Provide the (x, y) coordinate of the cell's center where the given text is located.  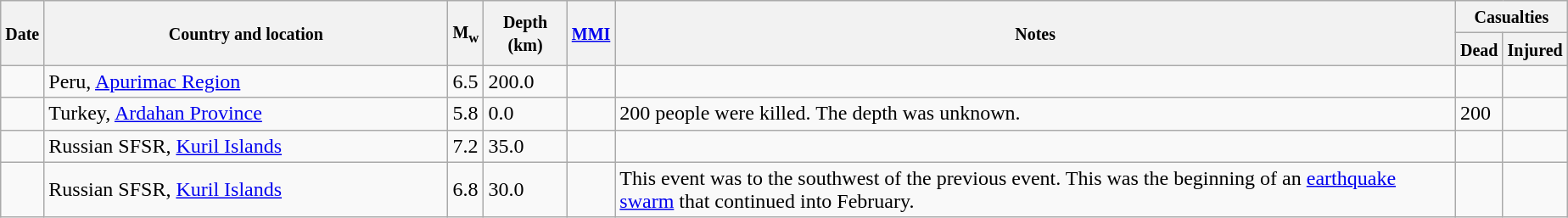
Turkey, Ardahan Province (246, 114)
200 (1479, 114)
Mw (466, 33)
Casualties (1511, 17)
200.0 (525, 81)
6.8 (466, 190)
Dead (1479, 49)
Date (22, 33)
0.0 (525, 114)
35.0 (525, 146)
7.2 (466, 146)
Peru, Apurimac Region (246, 81)
Country and location (246, 33)
MMI (591, 33)
200 people were killed. The depth was unknown. (1035, 114)
5.8 (466, 114)
Depth (km) (525, 33)
30.0 (525, 190)
6.5 (466, 81)
Notes (1035, 33)
This event was to the southwest of the previous event. This was the beginning of an earthquake swarm that continued into February. (1035, 190)
Injured (1535, 49)
